Identify which cell holds the provided text, then report its (x, y) central coordinate. 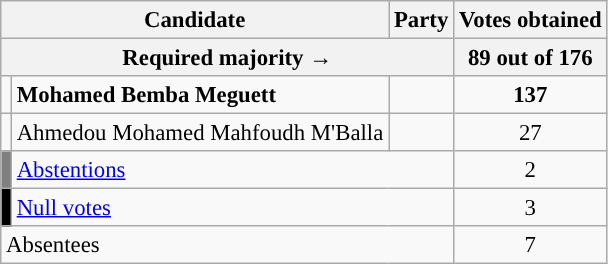
89 out of 176 (530, 58)
Votes obtained (530, 20)
Required majority → (228, 58)
2 (530, 170)
3 (530, 208)
Candidate (195, 20)
27 (530, 133)
Party (422, 20)
Mohamed Bemba Meguett (200, 95)
Null votes (232, 208)
Abstentions (232, 170)
Absentees (228, 245)
7 (530, 245)
Ahmedou Mohamed Mahfoudh M'Balla (200, 133)
137 (530, 95)
